For the text-containing cell, return its midpoint in (X, Y) coordinate format. 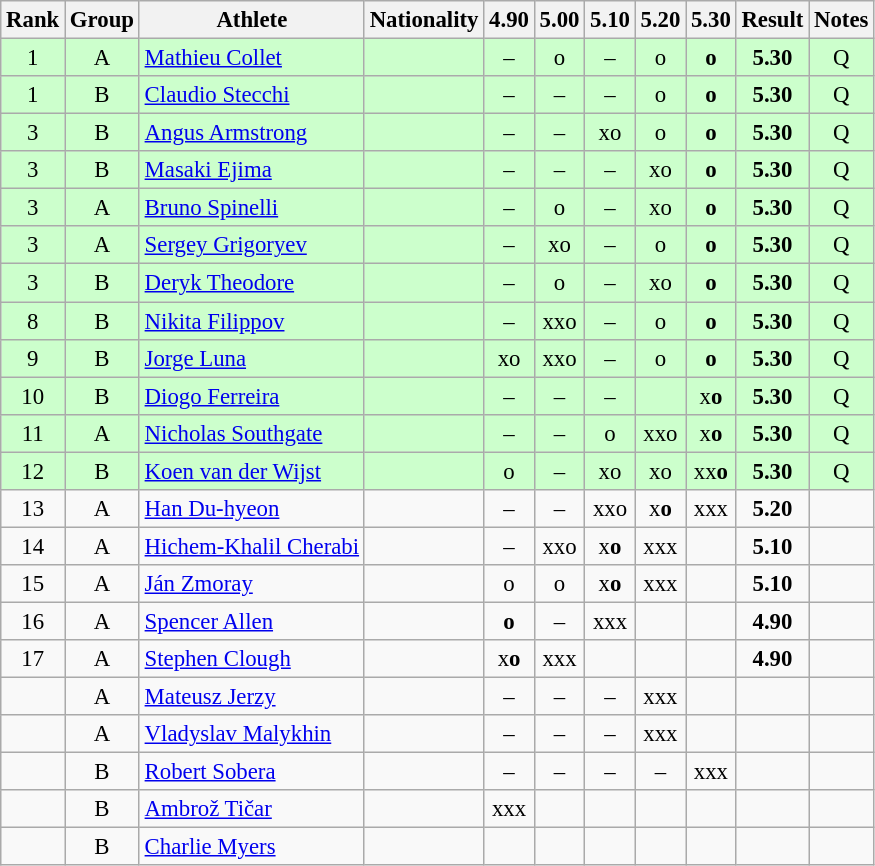
Mathieu Collet (252, 58)
Rank (33, 20)
Ambrož Tičar (252, 809)
Spencer Allen (252, 621)
Diogo Ferreira (252, 396)
Deryk Theodore (252, 283)
11 (33, 433)
10 (33, 396)
17 (33, 659)
5.00 (559, 20)
Hichem-Khalil Cherabi (252, 546)
Masaki Ejima (252, 170)
Han Du-hyeon (252, 509)
16 (33, 621)
Nikita Filippov (252, 321)
15 (33, 584)
Result (772, 20)
Stephen Clough (252, 659)
12 (33, 471)
Nationality (424, 20)
Ján Zmoray (252, 584)
Claudio Stecchi (252, 95)
9 (33, 358)
Notes (842, 20)
Vladyslav Malykhin (252, 734)
Jorge Luna (252, 358)
Athlete (252, 20)
Nicholas Southgate (252, 433)
Group (102, 20)
13 (33, 509)
Mateusz Jerzy (252, 697)
Sergey Grigoryev (252, 245)
Koen van der Wijst (252, 471)
Angus Armstrong (252, 133)
Bruno Spinelli (252, 208)
8 (33, 321)
14 (33, 546)
Robert Sobera (252, 772)
Charlie Myers (252, 847)
